Search for the cell housing the specified text and yield its (x, y) center coordinate. 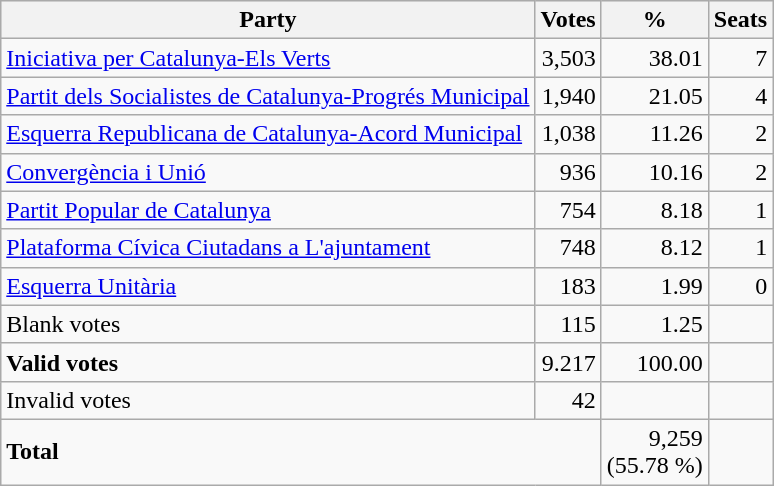
11.26 (654, 134)
3,503 (568, 58)
Esquerra Republicana de Catalunya-Acord Municipal (268, 134)
10.16 (654, 172)
Votes (568, 20)
8.12 (654, 248)
Iniciativa per Catalunya-Els Verts (268, 58)
9,259(55.78 %) (654, 452)
Total (301, 452)
Partit dels Socialistes de Catalunya-Progrés Municipal (268, 96)
Blank votes (268, 324)
8.18 (654, 210)
1,038 (568, 134)
Partit Popular de Catalunya (268, 210)
% (654, 20)
21.05 (654, 96)
4 (740, 96)
100.00 (654, 362)
1.25 (654, 324)
1,940 (568, 96)
Convergència i Unió (268, 172)
Plataforma Cívica Ciutadans a L'ajuntament (268, 248)
115 (568, 324)
754 (568, 210)
Seats (740, 20)
183 (568, 286)
9.217 (568, 362)
Invalid votes (268, 400)
1.99 (654, 286)
0 (740, 286)
Party (268, 20)
936 (568, 172)
748 (568, 248)
Valid votes (268, 362)
38.01 (654, 58)
42 (568, 400)
7 (740, 58)
Esquerra Unitària (268, 286)
